For the text-containing cell, return its midpoint in [X, Y] coordinate format. 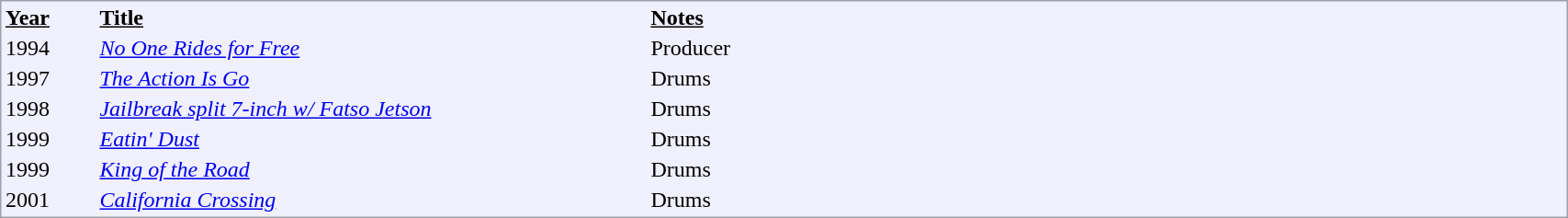
1998 [50, 109]
California Crossing [373, 200]
Title [373, 17]
No One Rides for Free [373, 49]
Producer [1106, 49]
Year [50, 17]
King of the Road [373, 170]
Eatin' Dust [373, 139]
1997 [50, 78]
Jailbreak split 7-inch w/ Fatso Jetson [373, 109]
Notes [1106, 17]
2001 [50, 200]
The Action Is Go [373, 78]
1994 [50, 49]
